Locate the cell with the specified text and output its [X, Y] center coordinate. 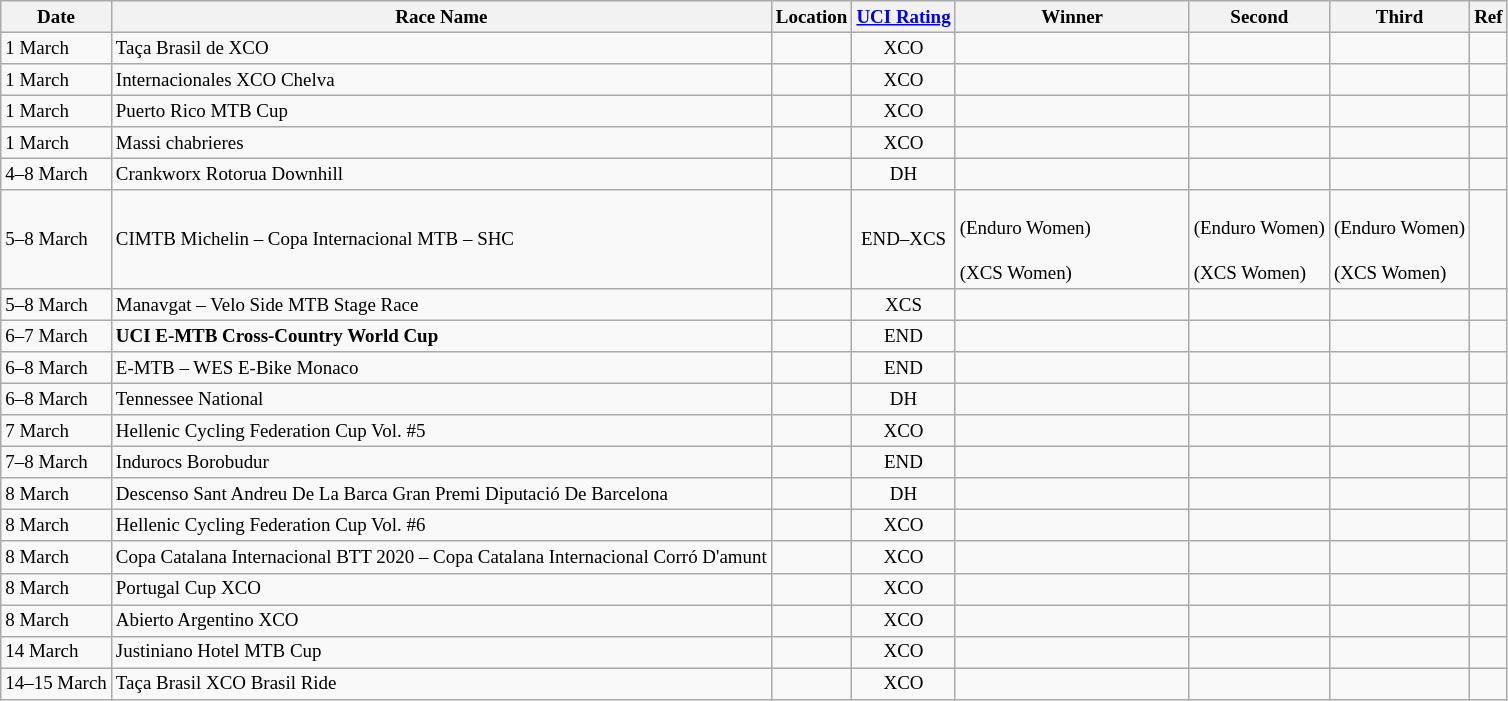
E-MTB – WES E-Bike Monaco [441, 368]
Winner [1072, 16]
Third [1399, 16]
6–7 March [56, 336]
7–8 March [56, 462]
Taça Brasil de XCO [441, 48]
14 March [56, 652]
Descenso Sant Andreu De La Barca Gran Premi Diputació De Barcelona [441, 494]
Copa Catalana Internacional BTT 2020 – Copa Catalana Internacional Corró D'amunt [441, 557]
Puerto Rico MTB Cup [441, 111]
UCI Rating [904, 16]
Ref [1488, 16]
Indurocs Borobudur [441, 462]
Tennessee National [441, 399]
Justiniano Hotel MTB Cup [441, 652]
Massi chabrieres [441, 143]
Portugal Cup XCO [441, 589]
Internacionales XCO Chelva [441, 79]
Second [1259, 16]
Hellenic Cycling Federation Cup Vol. #5 [441, 431]
7 March [56, 431]
Date [56, 16]
Location [812, 16]
END–XCS [904, 240]
Manavgat – Velo Side MTB Stage Race [441, 305]
XCS [904, 305]
Hellenic Cycling Federation Cup Vol. #6 [441, 526]
14–15 March [56, 683]
Abierto Argentino XCO [441, 620]
Race Name [441, 16]
Taça Brasil XCO Brasil Ride [441, 683]
4–8 March [56, 174]
CIMTB Michelin – Copa Internacional MTB – SHC [441, 240]
Crankworx Rotorua Downhill [441, 174]
UCI E-MTB Cross-Country World Cup [441, 336]
